Return (x, y) of the center of cell containing provided text 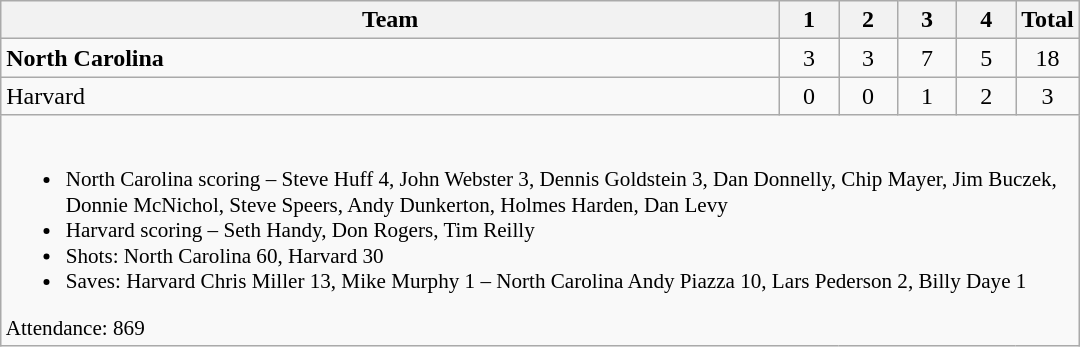
4 (986, 20)
North Carolina (390, 58)
Harvard (390, 96)
5 (986, 58)
Team (390, 20)
18 (1048, 58)
7 (928, 58)
Total (1048, 20)
